Identify which cell holds the provided text, then report its (x, y) central coordinate. 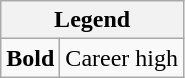
Legend (92, 20)
Career high (122, 58)
Bold (30, 58)
